Provide the (X, Y) coordinate of the cell's center where the given text is located.  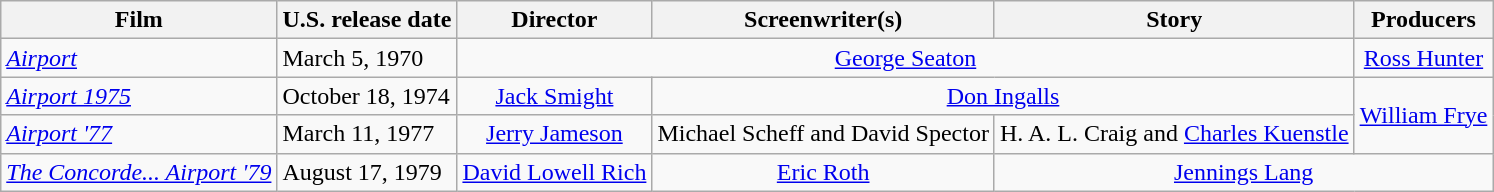
George Seaton (906, 58)
Eric Roth (824, 172)
October 18, 1974 (367, 96)
The Concorde... Airport '79 (139, 172)
David Lowell Rich (554, 172)
Producers (1424, 20)
August 17, 1979 (367, 172)
Don Ingalls (1003, 96)
Film (139, 20)
H. A. L. Craig and Charles Kuenstle (1174, 134)
Airport (139, 58)
Screenwriter(s) (824, 20)
Jennings Lang (1243, 172)
Jack Smight (554, 96)
Airport '77 (139, 134)
Airport 1975 (139, 96)
William Frye (1424, 115)
March 11, 1977 (367, 134)
Ross Hunter (1424, 58)
Michael Scheff and David Spector (824, 134)
March 5, 1970 (367, 58)
Jerry Jameson (554, 134)
Story (1174, 20)
Director (554, 20)
U.S. release date (367, 20)
